Detect which cell encompasses the target text, then output its (X, Y) center coordinate. 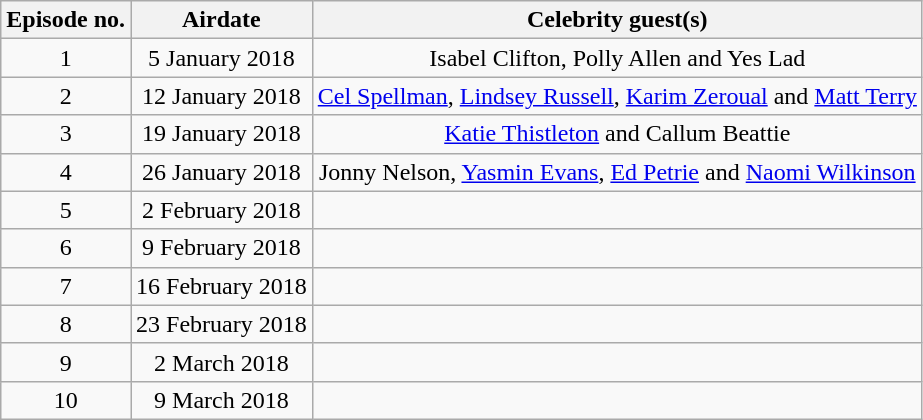
9 (66, 362)
4 (66, 172)
1 (66, 58)
26 January 2018 (222, 172)
10 (66, 400)
Isabel Clifton, Polly Allen and Yes Lad (617, 58)
19 January 2018 (222, 134)
6 (66, 248)
8 (66, 324)
12 January 2018 (222, 96)
Katie Thistleton and Callum Beattie (617, 134)
Celebrity guest(s) (617, 20)
Airdate (222, 20)
Cel Spellman, Lindsey Russell, Karim Zeroual and Matt Terry (617, 96)
3 (66, 134)
9 March 2018 (222, 400)
2 February 2018 (222, 210)
7 (66, 286)
Episode no. (66, 20)
5 (66, 210)
5 January 2018 (222, 58)
16 February 2018 (222, 286)
2 (66, 96)
9 February 2018 (222, 248)
23 February 2018 (222, 324)
2 March 2018 (222, 362)
Jonny Nelson, Yasmin Evans, Ed Petrie and Naomi Wilkinson (617, 172)
